Determine the [x, y] coordinate at the center of the cell enclosing the given text.  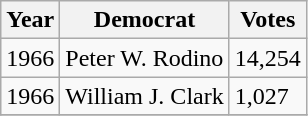
Peter W. Rodino [144, 58]
Votes [268, 20]
14,254 [268, 58]
William J. Clark [144, 96]
Year [30, 20]
1,027 [268, 96]
Democrat [144, 20]
